From the cell containing the given text, extract its center point as [x, y] coordinate. 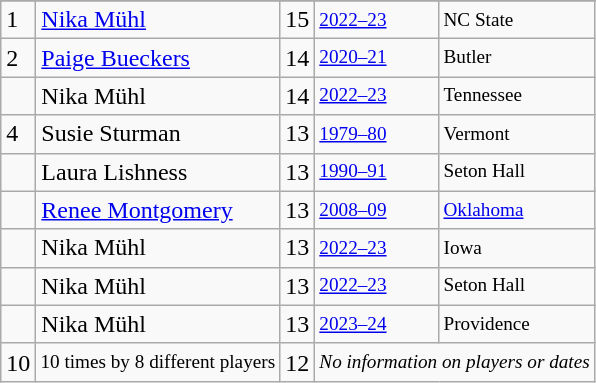
12 [298, 362]
No information on players or dates [454, 362]
Oklahoma [516, 210]
2020–21 [377, 58]
Tennessee [516, 96]
1979–80 [377, 134]
Iowa [516, 248]
NC State [516, 20]
Laura Lishness [158, 172]
Providence [516, 324]
Butler [516, 58]
Paige Bueckers [158, 58]
2 [18, 58]
2023–24 [377, 324]
4 [18, 134]
10 [18, 362]
1 [18, 20]
Renee Montgomery [158, 210]
Susie Sturman [158, 134]
1990–91 [377, 172]
2008–09 [377, 210]
10 times by 8 different players [158, 362]
Vermont [516, 134]
15 [298, 20]
